Return [X, Y] of the center of cell containing provided text 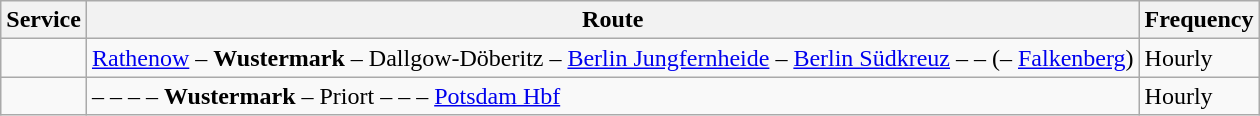
Rathenow – Wustermark – Dallgow-Döberitz – Berlin Jungfernheide – Berlin Südkreuz – – (– Falkenberg) [612, 58]
Route [612, 20]
– – – – Wustermark – Priort – – – Potsdam Hbf [612, 96]
Service [44, 20]
Frequency [1199, 20]
